For the text-containing cell, return its midpoint in (x, y) coordinate format. 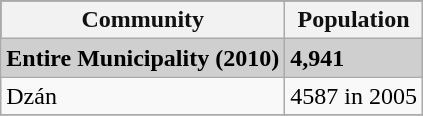
Entire Municipality (2010) (143, 58)
4587 in 2005 (354, 96)
Dzán (143, 96)
Community (143, 20)
Population (354, 20)
4,941 (354, 58)
